Extract the [X, Y] coordinate from the center of the cell holding the provided text.  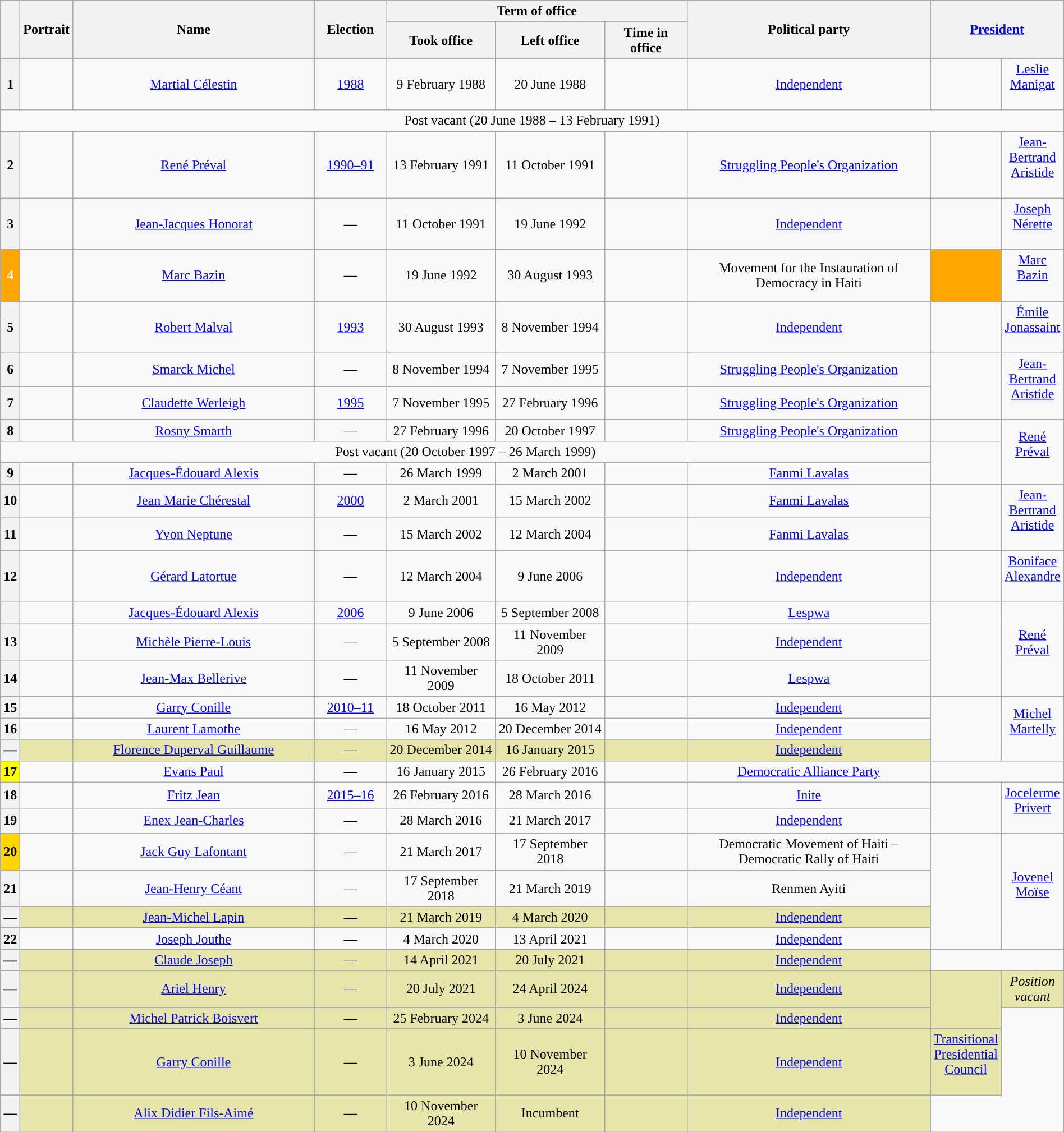
Michèle Pierre-Louis [193, 642]
14 April 2021 [441, 960]
20 [10, 852]
1995 [350, 403]
Rosny Smarth [193, 430]
7 [10, 403]
Movement for the Instauration of Democracy in Haiti [809, 275]
1 [10, 84]
Jean-Henry Céant [193, 889]
Took office [441, 40]
17 [10, 771]
2 [10, 165]
Yvon Neptune [193, 534]
President [997, 29]
Political party [809, 29]
1993 [350, 327]
Election [350, 29]
Smarck Michel [193, 370]
Robert Malval [193, 327]
Florence Duperval Guillaume [193, 750]
2010–11 [350, 707]
Post vacant (20 June 1988 – 13 February 1991) [532, 121]
Left office [550, 40]
Evans Paul [193, 771]
Ariel Henry [193, 988]
19 [10, 821]
10 [10, 500]
Enex Jean-Charles [193, 821]
2000 [350, 500]
21 [10, 889]
Name [193, 29]
Leslie Manigat [1033, 84]
1990–91 [350, 165]
13 February 1991 [441, 165]
12 [10, 577]
Jocelerme Privert [1033, 808]
Position vacant [1033, 988]
Incumbent [550, 1114]
13 [10, 642]
Joseph Nérette [1033, 224]
16 [10, 729]
9 February 1988 [441, 84]
6 [10, 370]
1988 [350, 84]
13 April 2021 [550, 938]
Term of office [536, 11]
24 April 2024 [550, 988]
20 October 1997 [550, 430]
Gérard Latortue [193, 577]
4 [10, 275]
Claudette Werleigh [193, 403]
8 [10, 430]
15 [10, 707]
Fritz Jean [193, 795]
Boniface Alexandre [1033, 577]
5 [10, 327]
Democratic Alliance Party [809, 771]
Jack Guy Lafontant [193, 852]
Inite [809, 795]
20 June 1988 [550, 84]
22 [10, 938]
Jean-Jacques Honorat [193, 224]
9 [10, 473]
Democratic Movement of Haiti –Democratic Rally of Haiti [809, 852]
11 [10, 534]
Martial Célestin [193, 84]
Time in office [645, 40]
Transitional Presidential Council [966, 1062]
25 February 2024 [441, 1018]
Émile Jonassaint [1033, 327]
14 [10, 679]
Jovenel Moïse [1033, 891]
Jean Marie Chérestal [193, 500]
2006 [350, 613]
Jean-Michel Lapin [193, 917]
Claude Joseph [193, 960]
2015–16 [350, 795]
Jean-Max Bellerive [193, 679]
Renmen Ayiti [809, 889]
18 [10, 795]
Michel Martelly [1033, 729]
3 [10, 224]
Post vacant (20 October 1997 – 26 March 1999) [466, 452]
Alix Didier Fils-Aimé [193, 1114]
Michel Patrick Boisvert [193, 1018]
Joseph Jouthe [193, 938]
Portrait [47, 29]
Laurent Lamothe [193, 729]
26 March 1999 [441, 473]
